Detect which cell encompasses the target text, then output its (X, Y) center coordinate. 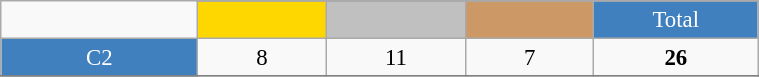
26 (676, 58)
8 (262, 58)
Total (676, 20)
7 (530, 58)
C2 (100, 58)
11 (396, 58)
